Locate the cell with the specified text and output its [x, y] center coordinate. 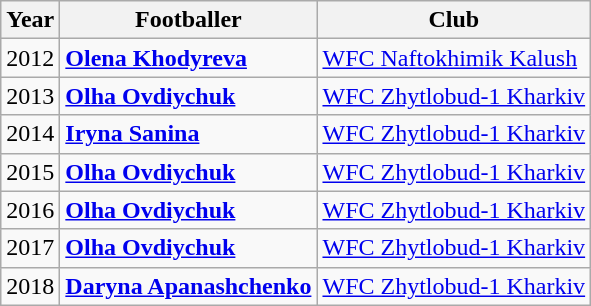
Club [454, 20]
2012 [30, 58]
2014 [30, 134]
Iryna Sanina [188, 134]
2013 [30, 96]
2015 [30, 172]
Olena Khodyreva [188, 58]
Year [30, 20]
WFC Naftokhimik Kalush [454, 58]
2016 [30, 210]
Daryna Apanashchenko [188, 286]
Footballer [188, 20]
2017 [30, 248]
2018 [30, 286]
